Detect which cell encompasses the target text, then output its (X, Y) center coordinate. 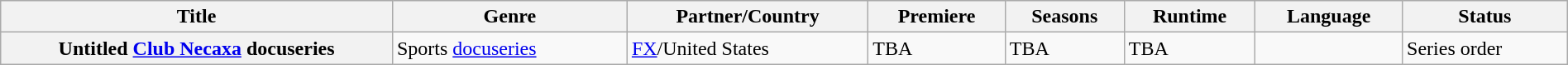
Premiere (937, 17)
Runtime (1189, 17)
Series order (1485, 48)
Sports docuseries (509, 48)
Partner/Country (748, 17)
Title (197, 17)
Status (1485, 17)
FX/United States (748, 48)
Genre (509, 17)
Untitled Club Necaxa docuseries (197, 48)
Seasons (1064, 17)
Language (1329, 17)
